Find where the given text appears and provide that cell's center as [x, y] coordinate. 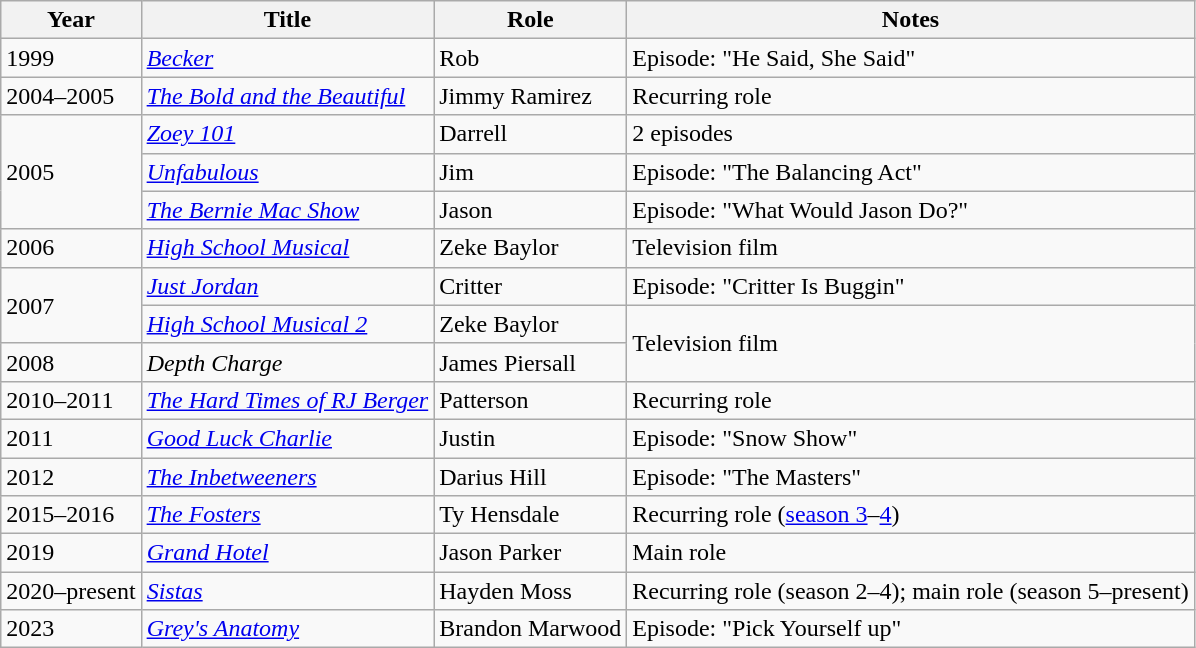
Episode: "He Said, She Said" [911, 58]
Darrell [530, 134]
2005 [71, 172]
Episode: "What Would Jason Do?" [911, 210]
Title [288, 20]
Main role [911, 553]
Year [71, 20]
Unfabulous [288, 172]
The Hard Times of RJ Berger [288, 400]
Episode: "The Balancing Act" [911, 172]
1999 [71, 58]
2019 [71, 553]
2020–present [71, 591]
High School Musical 2 [288, 324]
The Bernie Mac Show [288, 210]
Episode: "Snow Show" [911, 438]
Jim [530, 172]
Notes [911, 20]
Grey's Anatomy [288, 629]
Depth Charge [288, 362]
The Inbetweeners [288, 477]
Jason [530, 210]
2006 [71, 248]
2015–2016 [71, 515]
2 episodes [911, 134]
Critter [530, 286]
Sistas [288, 591]
Justin [530, 438]
Rob [530, 58]
Good Luck Charlie [288, 438]
2010–2011 [71, 400]
Jimmy Ramirez [530, 96]
Patterson [530, 400]
Zoey 101 [288, 134]
Role [530, 20]
High School Musical [288, 248]
Episode: "Critter Is Buggin" [911, 286]
2011 [71, 438]
Recurring role (season 2–4); main role (season 5–present) [911, 591]
Grand Hotel [288, 553]
Episode: "The Masters" [911, 477]
Just Jordan [288, 286]
The Fosters [288, 515]
2012 [71, 477]
Darius Hill [530, 477]
Brandon Marwood [530, 629]
James Piersall [530, 362]
Ty Hensdale [530, 515]
Episode: "Pick Yourself up" [911, 629]
2008 [71, 362]
The Bold and the Beautiful [288, 96]
Recurring role (season 3–4) [911, 515]
Hayden Moss [530, 591]
2007 [71, 305]
Jason Parker [530, 553]
2004–2005 [71, 96]
2023 [71, 629]
Becker [288, 58]
